Search for the cell housing the specified text and yield its [x, y] center coordinate. 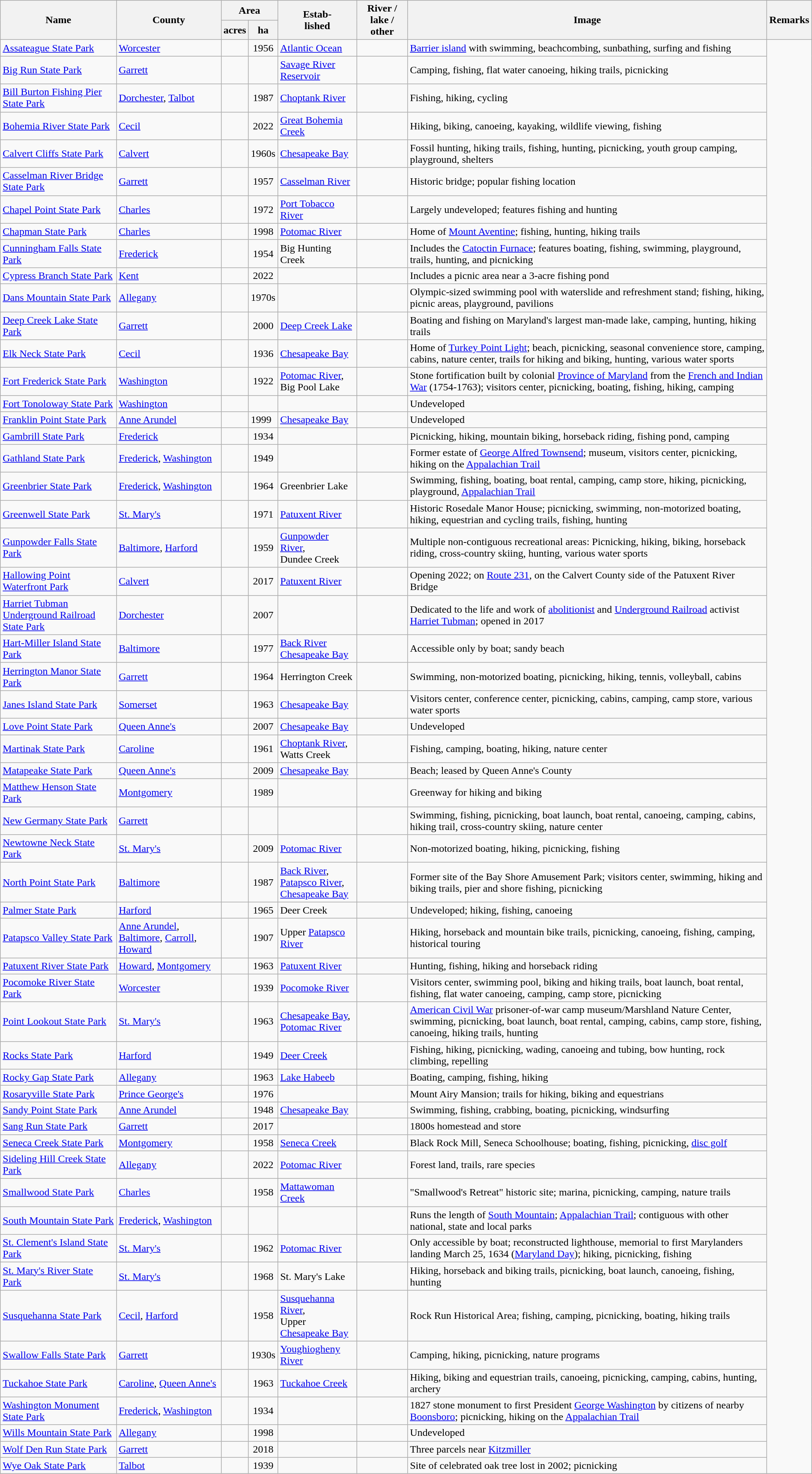
Herrington Manor State Park [58, 676]
Area [249, 10]
Multiple non-contiguous recreational areas: Picnicking, hiking, biking, horseback riding, cross-country skiing, hunting, various water sports [588, 548]
Deep Creek Lake State Park [58, 326]
Elk Neck State Park [58, 354]
River / lake / other [382, 20]
Martinak State Park [58, 748]
Swallow Falls State Park [58, 1355]
Tuckahoe State Park [58, 1383]
Washington Monument State Park [58, 1411]
1970s [263, 297]
Susquehanna River, Upper Chesapeake Bay [317, 1315]
Back River, Patapsco River, Chesapeake Bay [317, 882]
Potomac River, Big Pool Lake [317, 381]
1948 [263, 1110]
Tuckahoe Creek [317, 1383]
1957 [263, 182]
South Mountain State Park [58, 1220]
1907 [263, 938]
Pocomoke River State Park [58, 988]
Cecil, Harford [169, 1315]
Seneca Creek State Park [58, 1143]
Bill Burton Fishing Pier State Park [58, 98]
New Germany State Park [58, 821]
Beach; leased by Queen Anne's County [588, 771]
Harriet Tubman Underground Railroad State Park [58, 615]
Rosaryville State Park [58, 1094]
Swimming, fishing, crabbing, boating, picnicking, windsurfing [588, 1110]
Wolf Den Run State Park [58, 1449]
Calvert Cliffs State Park [58, 153]
Includes a picnic area near a 3-acre fishing pond [588, 276]
Site of celebrated oak tree lost in 2002; picnicking [588, 1465]
St. Mary's Lake [317, 1276]
Caroline [169, 748]
Pocomoke River [317, 988]
Sang Run State Park [58, 1126]
2018 [263, 1449]
Hunting, fishing, hiking and horseback riding [588, 966]
Fort Tonoloway State Park [58, 404]
Palmer State Park [58, 910]
St. Mary's River State Park [58, 1276]
Camping, fishing, flat water canoeing, hiking trails, picnicking [588, 70]
ha [263, 30]
Caroline, Queen Anne's [169, 1383]
Gunpowder Falls State Park [58, 548]
Gathland State Park [58, 458]
Greenbrier Lake [317, 486]
Deep Creek Lake [317, 326]
1965 [263, 910]
1972 [263, 209]
Greenwell State Park [58, 514]
Dorchester, Talbot [169, 98]
1956 [263, 48]
Camping, hiking, picnicking, nature programs [588, 1355]
Swimming, fishing, picnicking, boat launch, boat rental, canoeing, camping, cabins, hiking trail, cross-country skiing, nature center [588, 821]
Wills Mountain State Park [58, 1433]
Choptank River [317, 98]
Youghiogheny River [317, 1355]
Rocky Gap State Park [58, 1077]
Port Tobacco River [317, 209]
"Smallwood's Retreat" historic site; marina, picnicking, camping, nature trails [588, 1193]
Home of Mount Aventine; fishing, hunting, hiking trails [588, 231]
Sandy Point State Park [58, 1110]
County [169, 20]
Great Bohemia Creek [317, 126]
1936 [263, 354]
1954 [263, 254]
1971 [263, 514]
Mount Airy Mansion; trails for hiking, biking and equestrians [588, 1094]
Baltimore, Harford [169, 548]
Boating, camping, fishing, hiking [588, 1077]
1960s [263, 153]
Image [588, 20]
Includes the Catoctin Furnace; features boating, fishing, swimming, playground, trails, hunting, and picnicking [588, 254]
Former estate of George Alfred Townsend; museum, visitors center, picnicking, hiking on the Appalachian Trail [588, 458]
Picnicking, hiking, mountain biking, horseback riding, fishing pond, camping [588, 436]
Fishing, hiking, picnicking, wading, canoeing and tubing, bow hunting, rock climbing, repelling [588, 1055]
Chapel Point State Park [58, 209]
Mattawoman Creek [317, 1193]
Hiking, biking, canoeing, kayaking, wildlife viewing, fishing [588, 126]
Gambrill State Park [58, 436]
1959 [263, 548]
Anne Arundel, Baltimore, Carroll, Howard [169, 938]
Howard, Montgomery [169, 966]
North Point State Park [58, 882]
Forest land, trails, rare species [588, 1165]
Opening 2022; on Route 231, on the Calvert County side of the Patuxent River Bridge [588, 581]
Hiking, horseback and mountain bike trails, picnicking, canoeing, fishing, camping, historical touring [588, 938]
Lake Habeeb [317, 1077]
Barrier island with swimming, beachcombing, sunbathing, surfing and fishing [588, 48]
Hallowing Point Waterfront Park [58, 581]
Prince George's [169, 1094]
Hiking, biking and equestrian trails, canoeing, picnicking, camping, cabins, hunting, archery [588, 1383]
Somerset [169, 704]
Gunpowder River, Dundee Creek [317, 548]
Swimming, non-motorized boating, picnicking, hiking, tennis, volleyball, cabins [588, 676]
Herrington Creek [317, 676]
Cunningham Falls State Park [58, 254]
Visitors center, conference center, picnicking, cabins, camping, camp store, various water sports [588, 704]
Remarks [789, 20]
Accessible only by boat; sandy beach [588, 649]
Three parcels near Kitzmiller [588, 1449]
Dedicated to the life and work of abolitionist and Underground Railroad activist Harriet Tubman; opened in 2017 [588, 615]
Fossil hunting, hiking trails, fishing, hunting, picnicking, youth group camping, playground, shelters [588, 153]
Non-motorized boating, hiking, picnicking, fishing [588, 848]
Chapman State Park [58, 231]
Historic bridge; popular fishing location [588, 182]
1989 [263, 793]
Cypress Branch State Park [58, 276]
Largely undeveloped; features fishing and hunting [588, 209]
Matapeake State Park [58, 771]
2000 [263, 326]
acres [235, 30]
Newtowne Neck State Park [58, 848]
1968 [263, 1276]
Wye Oak State Park [58, 1465]
Janes Island State Park [58, 704]
Estab-lished [317, 20]
Point Lookout State Park [58, 1022]
Greenway for hiking and biking [588, 793]
Rocks State Park [58, 1055]
Smallwood State Park [58, 1193]
Chesapeake Bay, Potomac River [317, 1022]
1962 [263, 1249]
Franklin Point State Park [58, 420]
Former site of the Bay Shore Amusement Park; visitors center, swimming, hiking and biking trails, pier and shore fishing, picnicking [588, 882]
Rock Run Historical Area; fishing, camping, picnicking, boating, hiking trails [588, 1315]
Olympic-sized swimming pool with waterslide and refreshment stand; fishing, hiking, picnic areas, playground, pavilions [588, 297]
Choptank River, Watts Creek [317, 748]
Hiking, horseback and biking trails, picnicking, boat launch, canoeing, fishing, hunting [588, 1276]
Atlantic Ocean [317, 48]
Fort Frederick State Park [58, 381]
1922 [263, 381]
Visitors center, swimming pool, biking and hiking trails, boat launch, boat rental, fishing, flat water canoeing, camping, camp store, picnicking [588, 988]
Black Rock Mill, Seneca Schoolhouse; boating, fishing, picnicking, disc golf [588, 1143]
Only accessible by boat; reconstructed lighthouse, memorial to first Marylanders landing March 25, 1634 (Maryland Day); hiking, picnicking, fishing [588, 1249]
Love Point State Park [58, 726]
Dorchester [169, 615]
Casselman River [317, 182]
Back River Chesapeake Bay [317, 649]
Matthew Henson State Park [58, 793]
Swimming, fishing, boating, boat rental, camping, camp store, hiking, picnicking, playground, Appalachian Trail [588, 486]
Big Hunting Creek [317, 254]
Casselman River Bridge State Park [58, 182]
Name [58, 20]
Patuxent River State Park [58, 966]
1976 [263, 1094]
Sideling Hill Creek State Park [58, 1165]
1800s homestead and store [588, 1126]
Seneca Creek [317, 1143]
Hart-Miller Island State Park [58, 649]
1999 [263, 420]
Greenbrier State Park [58, 486]
1977 [263, 649]
Talbot [169, 1465]
Patapsco Valley State Park [58, 938]
Undeveloped; hiking, fishing, canoeing [588, 910]
Fishing, camping, boating, hiking, nature center [588, 748]
Boating and fishing on Maryland's largest man-made lake, camping, hunting, hiking trails [588, 326]
Dans Mountain State Park [58, 297]
Susquehanna State Park [58, 1315]
St. Clement's Island State Park [58, 1249]
1930s [263, 1355]
Runs the length of South Mountain; Appalachian Trail; contiguous with other national, state and local parks [588, 1220]
1961 [263, 748]
Historic Rosedale Manor House; picnicking, swimming, non-motorized boating, hiking, equestrian and cycling trails, fishing, hunting [588, 514]
1827 stone monument to first President George Washington by citizens of nearby Boonsboro; picnicking, hiking on the Appalachian Trail [588, 1411]
Kent [169, 276]
Assateague State Park [58, 48]
Upper Patapsco River [317, 938]
Big Run State Park [58, 70]
Savage River Reservoir [317, 70]
Fishing, hiking, cycling [588, 98]
Bohemia River State Park [58, 126]
